From the cell containing the given text, extract its center point as [x, y] coordinate. 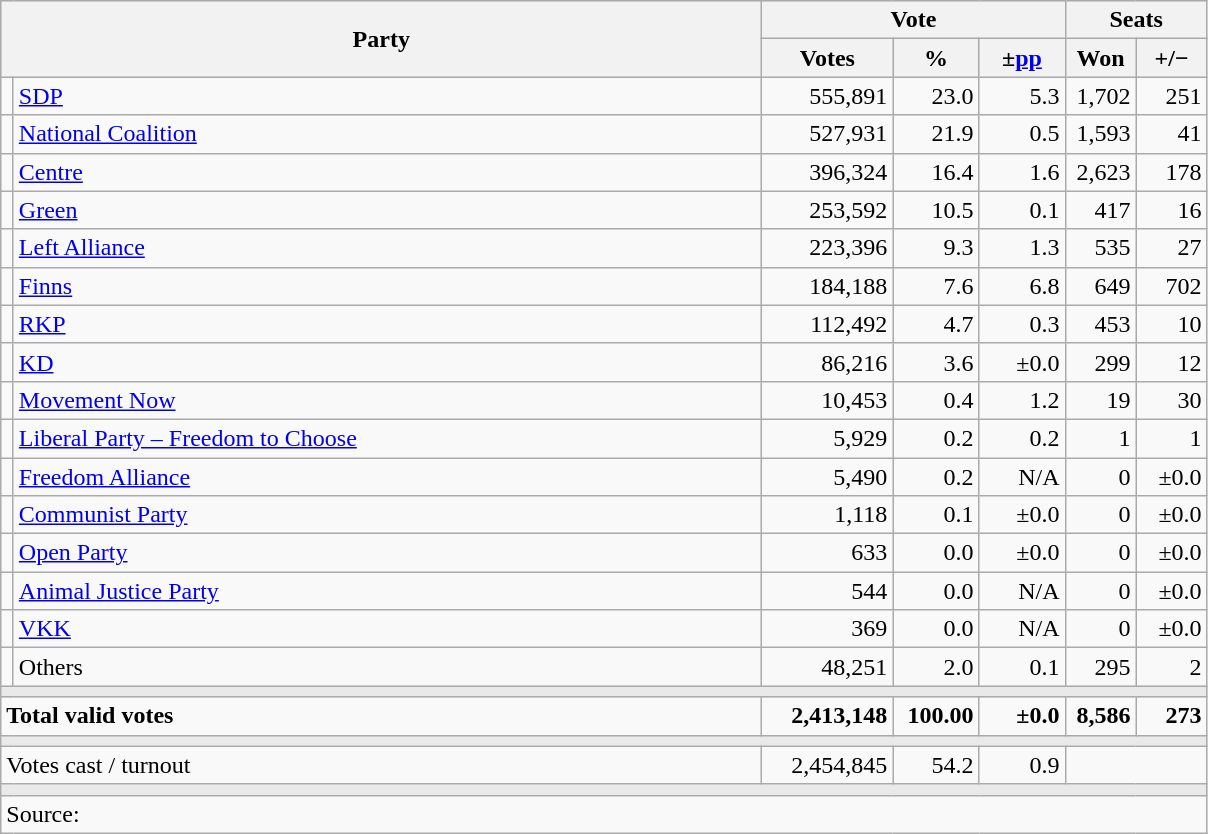
12 [1172, 362]
1,118 [828, 515]
Others [387, 667]
8,586 [1100, 716]
295 [1100, 667]
Green [387, 210]
Seats [1136, 20]
253,592 [828, 210]
Movement Now [387, 400]
100.00 [936, 716]
223,396 [828, 248]
299 [1100, 362]
% [936, 58]
1,702 [1100, 96]
16 [1172, 210]
0.5 [1022, 134]
2 [1172, 667]
21.9 [936, 134]
Open Party [387, 553]
23.0 [936, 96]
417 [1100, 210]
Total valid votes [382, 716]
10.5 [936, 210]
555,891 [828, 96]
10 [1172, 324]
Left Alliance [387, 248]
1.2 [1022, 400]
184,188 [828, 286]
649 [1100, 286]
5.3 [1022, 96]
Centre [387, 172]
Vote [914, 20]
Party [382, 39]
Communist Party [387, 515]
30 [1172, 400]
Finns [387, 286]
SDP [387, 96]
396,324 [828, 172]
5,490 [828, 477]
369 [828, 629]
Votes cast / turnout [382, 765]
27 [1172, 248]
54.2 [936, 765]
6.8 [1022, 286]
+/− [1172, 58]
251 [1172, 96]
0.3 [1022, 324]
7.6 [936, 286]
Liberal Party – Freedom to Choose [387, 438]
0.9 [1022, 765]
Won [1100, 58]
2.0 [936, 667]
RKP [387, 324]
544 [828, 591]
National Coalition [387, 134]
19 [1100, 400]
KD [387, 362]
3.6 [936, 362]
2,454,845 [828, 765]
10,453 [828, 400]
702 [1172, 286]
Animal Justice Party [387, 591]
41 [1172, 134]
Freedom Alliance [387, 477]
0.4 [936, 400]
527,931 [828, 134]
535 [1100, 248]
112,492 [828, 324]
273 [1172, 716]
5,929 [828, 438]
633 [828, 553]
86,216 [828, 362]
4.7 [936, 324]
453 [1100, 324]
1.3 [1022, 248]
Votes [828, 58]
9.3 [936, 248]
1,593 [1100, 134]
16.4 [936, 172]
2,413,148 [828, 716]
2,623 [1100, 172]
178 [1172, 172]
±pp [1022, 58]
48,251 [828, 667]
VKK [387, 629]
Source: [604, 814]
1.6 [1022, 172]
